Pinpoint the cell where the given text exists, returning its [x, y] midpoint coordinate. 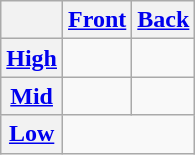
Back [164, 20]
Low [32, 134]
Front [98, 20]
Mid [32, 96]
High [32, 58]
